Return [X, Y] of the center of cell containing provided text 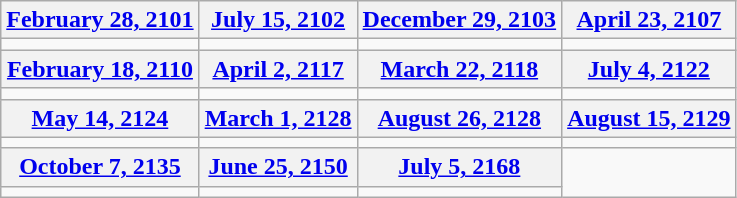
July 5, 2168 [460, 167]
March 1, 2128 [278, 118]
March 22, 2118 [460, 69]
October 7, 2135 [100, 167]
December 29, 2103 [460, 20]
April 23, 2107 [649, 20]
July 4, 2122 [649, 69]
February 18, 2110 [100, 69]
April 2, 2117 [278, 69]
August 26, 2128 [460, 118]
July 15, 2102 [278, 20]
August 15, 2129 [649, 118]
June 25, 2150 [278, 167]
May 14, 2124 [100, 118]
February 28, 2101 [100, 20]
